Find where the given text appears and provide that cell's center as [X, Y] coordinate. 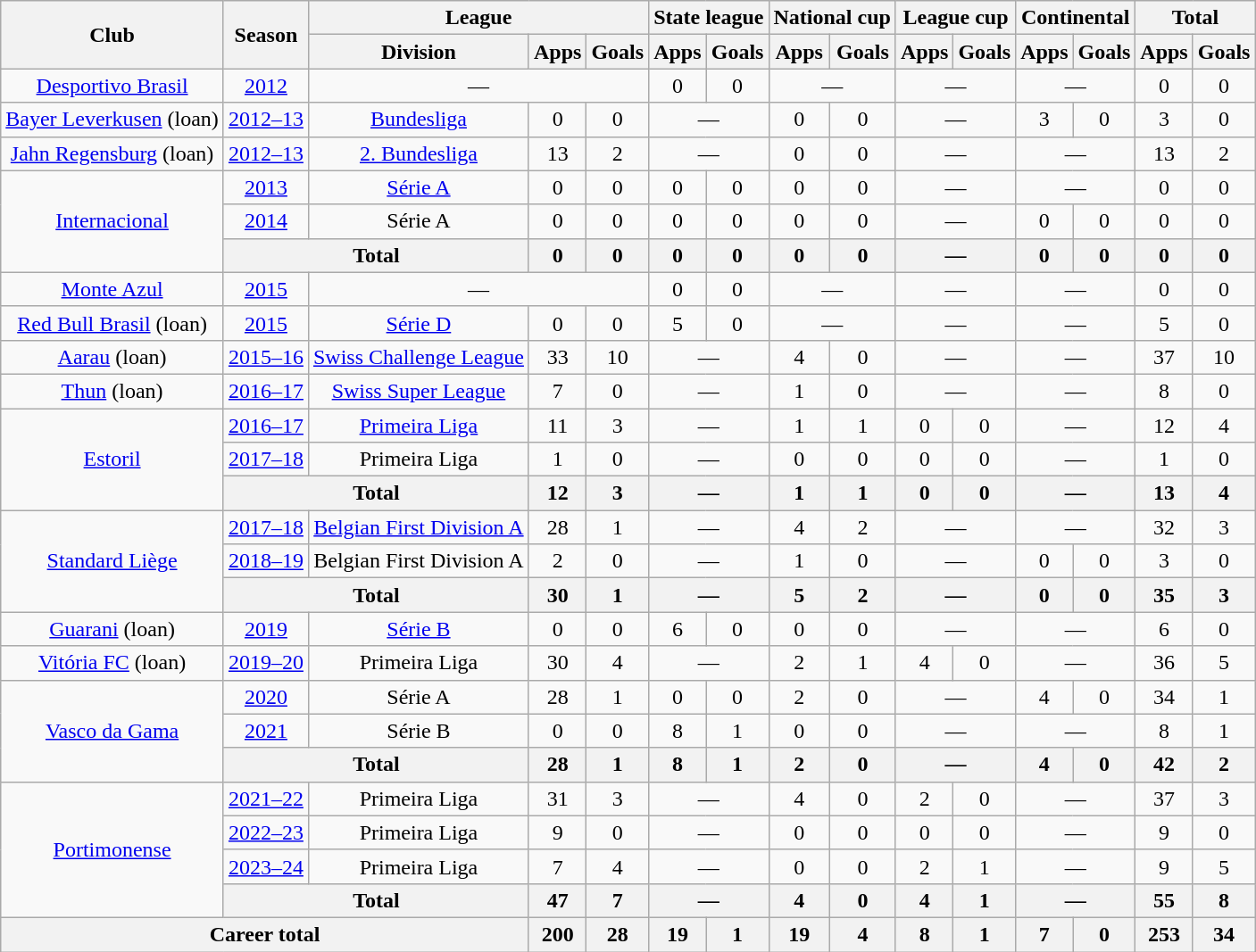
2. Bundesliga [418, 153]
National cup [832, 18]
Vitória FC (loan) [112, 663]
55 [1164, 900]
Vasco da Gama [112, 731]
2021–22 [266, 799]
Portimonense [112, 849]
Estoril [112, 459]
2013 [266, 187]
Internacional [112, 221]
Standard Liège [112, 561]
Aarau (loan) [112, 357]
2023–24 [266, 866]
253 [1164, 934]
2018–19 [266, 561]
2021 [266, 731]
Club [112, 35]
League [478, 18]
2019 [266, 629]
35 [1164, 595]
Guarani (loan) [112, 629]
31 [557, 799]
36 [1164, 663]
Red Bull Brasil (loan) [112, 323]
State league [709, 18]
Jahn Regensburg (loan) [112, 153]
Série D [418, 323]
Swiss Challenge League [418, 357]
2019–20 [266, 663]
Continental [1076, 18]
42 [1164, 765]
Season [266, 35]
2020 [266, 697]
47 [557, 900]
2022–23 [266, 832]
Monte Azul [112, 289]
League cup [955, 18]
32 [1164, 527]
Bundesliga [418, 120]
Bayer Leverkusen (loan) [112, 120]
2014 [266, 221]
11 [557, 426]
Thun (loan) [112, 391]
33 [557, 357]
Swiss Super League [418, 391]
Desportivo Brasil [112, 86]
Division [418, 52]
2015–16 [266, 357]
Career total [265, 934]
2012 [266, 86]
200 [557, 934]
